Scan for the cell matching the given text and deliver its [X, Y] coordinate at center. 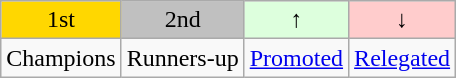
Relegated [402, 58]
↑ [296, 20]
Promoted [296, 58]
1st [61, 20]
Champions [61, 58]
↓ [402, 20]
Runners-up [182, 58]
2nd [182, 20]
